Return the [x, y] coordinate for the center point of the cell that contains the specified text.  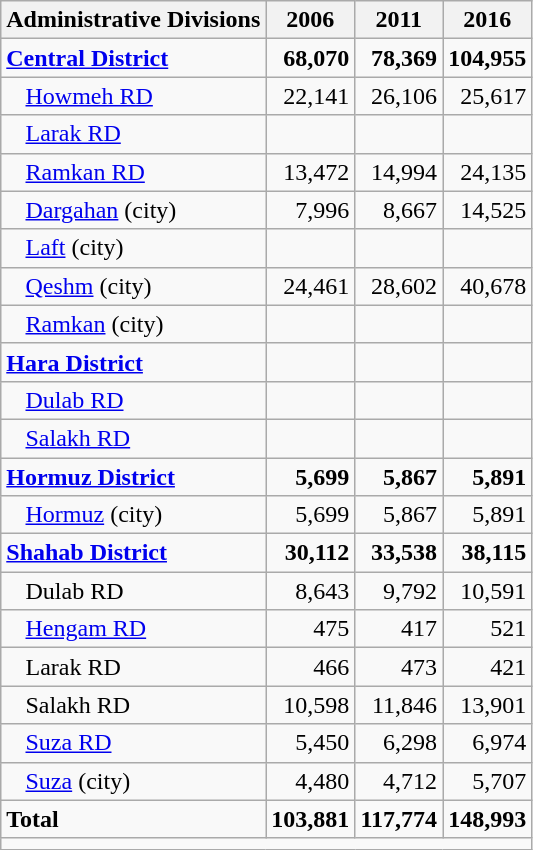
4,712 [399, 781]
2006 [310, 20]
Shahab District [134, 553]
11,846 [399, 705]
68,070 [310, 58]
Dargahan (city) [134, 210]
26,106 [399, 96]
Hara District [134, 362]
Ramkan RD [134, 172]
103,881 [310, 819]
Suza RD [134, 743]
Qeshm (city) [134, 286]
24,135 [488, 172]
104,955 [488, 58]
40,678 [488, 286]
14,525 [488, 210]
Ramkan (city) [134, 324]
10,598 [310, 705]
475 [310, 629]
8,643 [310, 591]
Howmeh RD [134, 96]
4,480 [310, 781]
38,115 [488, 553]
Hormuz District [134, 477]
13,901 [488, 705]
417 [399, 629]
2016 [488, 20]
9,792 [399, 591]
Central District [134, 58]
78,369 [399, 58]
466 [310, 667]
Hengam RD [134, 629]
13,472 [310, 172]
Suza (city) [134, 781]
5,450 [310, 743]
33,538 [399, 553]
14,994 [399, 172]
28,602 [399, 286]
Laft (city) [134, 248]
2011 [399, 20]
24,461 [310, 286]
10,591 [488, 591]
Administrative Divisions [134, 20]
473 [399, 667]
Hormuz (city) [134, 515]
5,707 [488, 781]
117,774 [399, 819]
148,993 [488, 819]
30,112 [310, 553]
25,617 [488, 96]
22,141 [310, 96]
7,996 [310, 210]
521 [488, 629]
421 [488, 667]
6,298 [399, 743]
8,667 [399, 210]
6,974 [488, 743]
Total [134, 819]
